Search for the cell housing the specified text and yield its (X, Y) center coordinate. 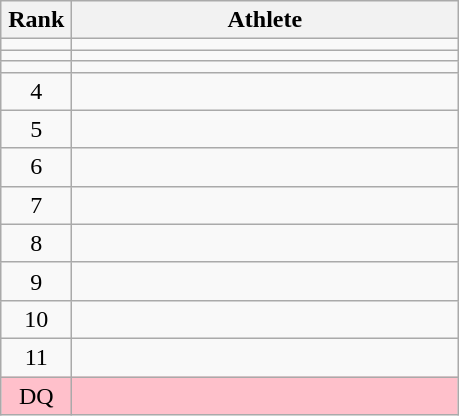
4 (36, 91)
9 (36, 281)
DQ (36, 395)
7 (36, 205)
Athlete (265, 20)
5 (36, 129)
Rank (36, 20)
6 (36, 167)
8 (36, 243)
10 (36, 319)
11 (36, 357)
